Pinpoint the cell where the given text exists, returning its [X, Y] midpoint coordinate. 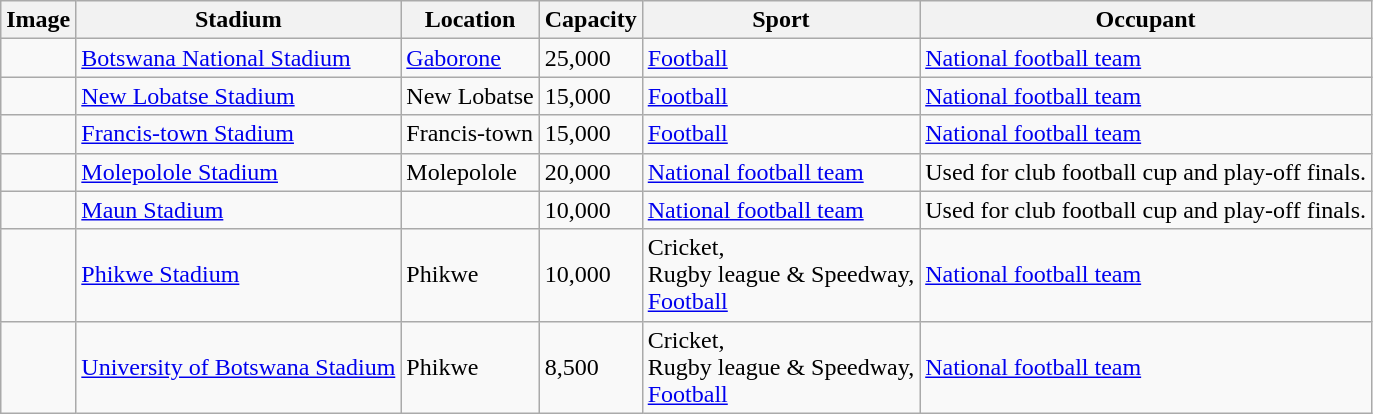
New Lobatse Stadium [238, 96]
25,000 [590, 58]
Location [470, 20]
Stadium [238, 20]
Francis-town Stadium [238, 134]
Molepolole [470, 172]
University of Botswana Stadium [238, 367]
Image [38, 20]
New Lobatse [470, 96]
Botswana National Stadium [238, 58]
Maun Stadium [238, 210]
20,000 [590, 172]
Molepolole Stadium [238, 172]
Phikwe Stadium [238, 275]
Sport [780, 20]
8,500 [590, 367]
Occupant [1146, 20]
Capacity [590, 20]
Gaborone [470, 58]
Francis-town [470, 134]
